From the cell containing the given text, extract its center point as [X, Y] coordinate. 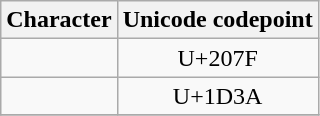
Character [59, 20]
U+207F [218, 58]
Unicode codepoint [218, 20]
U+1D3A [218, 96]
